From the cell containing the given text, extract its center point as (X, Y) coordinate. 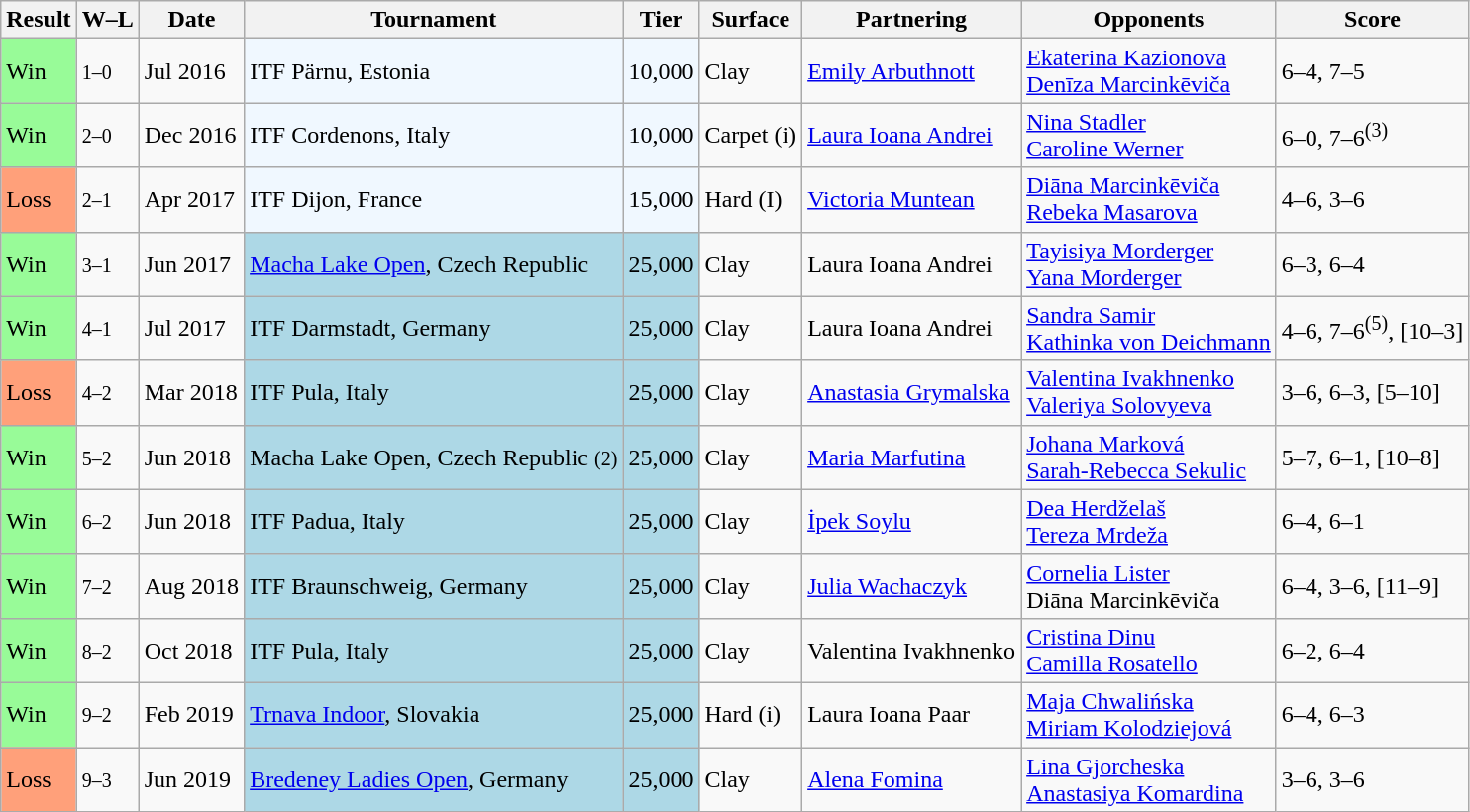
6–4, 6–3 (1372, 715)
Emily Arbuthnott (911, 71)
Ekaterina Kazionova Denīza Marcinkēviča (1149, 71)
ITF Cordenons, Italy (434, 135)
Surface (751, 20)
Jul 2017 (191, 329)
7–2 (107, 586)
3–1 (107, 263)
Date (191, 20)
15,000 (662, 200)
Score (1372, 20)
ITF Darmstadt, Germany (434, 329)
Valentina Ivakhnenko Valeriya Solovyeva (1149, 392)
Mar 2018 (191, 392)
6–0, 7–6(3) (1372, 135)
Feb 2019 (191, 715)
4–2 (107, 392)
4–6, 7–6(5), [10–3] (1372, 329)
Partnering (911, 20)
Alena Fomina (911, 778)
Tayisiya Morderger Yana Morderger (1149, 263)
Victoria Muntean (911, 200)
4–6, 3–6 (1372, 200)
Jun 2017 (191, 263)
Sandra Samir Kathinka von Deichmann (1149, 329)
Tier (662, 20)
Carpet (i) (751, 135)
ITF Dijon, France (434, 200)
Maria Marfutina (911, 457)
Jun 2019 (191, 778)
Opponents (1149, 20)
Maja Chwalińska Miriam Kolodziejová (1149, 715)
Apr 2017 (191, 200)
9–2 (107, 715)
Valentina Ivakhnenko (911, 650)
5–7, 6–1, [10–8] (1372, 457)
Result (39, 20)
Hard (i) (751, 715)
6–4, 7–5 (1372, 71)
8–2 (107, 650)
6–4, 3–6, [11–9] (1372, 586)
ITF Braunschweig, Germany (434, 586)
Trnava Indoor, Slovakia (434, 715)
Dea Herdželaš Tereza Mrdeža (1149, 521)
Hard (I) (751, 200)
Cornelia Lister Diāna Marcinkēviča (1149, 586)
Julia Wachaczyk (911, 586)
4–1 (107, 329)
Johana Marková Sarah-Rebecca Sekulic (1149, 457)
5–2 (107, 457)
Dec 2016 (191, 135)
ITF Pärnu, Estonia (434, 71)
6–2, 6–4 (1372, 650)
Macha Lake Open, Czech Republic (2) (434, 457)
6–2 (107, 521)
W–L (107, 20)
Macha Lake Open, Czech Republic (434, 263)
3–6, 6–3, [5–10] (1372, 392)
Laura Ioana Paar (911, 715)
2–0 (107, 135)
9–3 (107, 778)
3–6, 3–6 (1372, 778)
Anastasia Grymalska (911, 392)
Bredeney Ladies Open, Germany (434, 778)
Diāna Marcinkēviča Rebeka Masarova (1149, 200)
Tournament (434, 20)
Oct 2018 (191, 650)
Aug 2018 (191, 586)
Cristina Dinu Camilla Rosatello (1149, 650)
İpek Soylu (911, 521)
2–1 (107, 200)
6–3, 6–4 (1372, 263)
Jul 2016 (191, 71)
Lina Gjorcheska Anastasiya Komardina (1149, 778)
Nina Stadler Caroline Werner (1149, 135)
ITF Padua, Italy (434, 521)
1–0 (107, 71)
6–4, 6–1 (1372, 521)
